Extract the [X, Y] coordinate from the center of the cell holding the provided text.  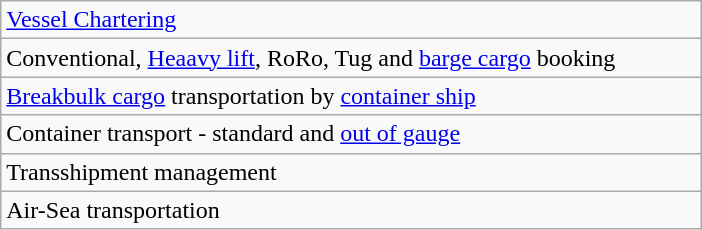
Air-Sea transportation [352, 210]
Transshipment management [352, 172]
Breakbulk cargo transportation by container ship [352, 96]
Vessel Chartering [352, 20]
Conventional, Heaavy lift, RoRo, Tug and barge cargo booking [352, 58]
Container transport - standard and out of gauge [352, 134]
